Output the (x, y) coordinate of the center of the cell containing the given text.  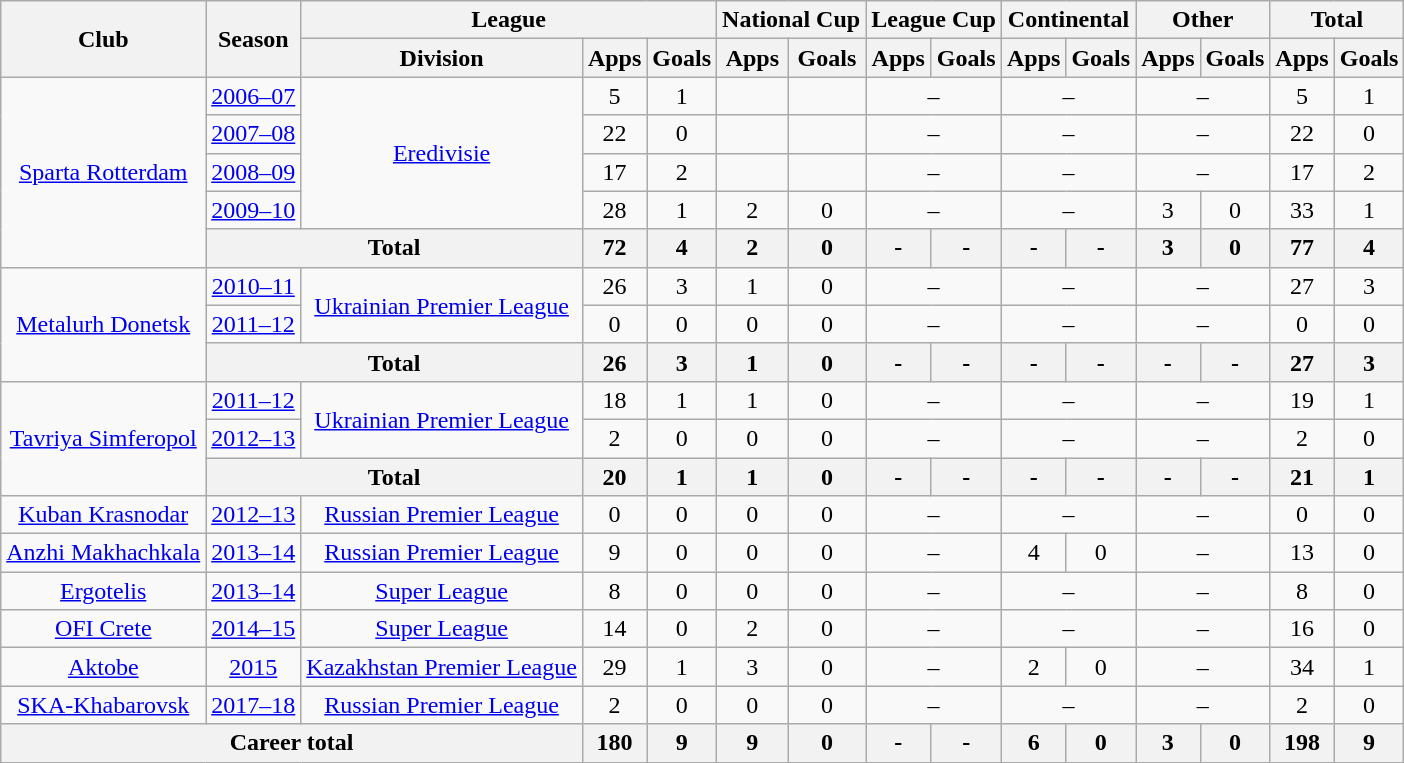
2007–08 (254, 134)
72 (614, 248)
29 (614, 667)
13 (1302, 553)
Tavriya Simferopol (104, 438)
2006–07 (254, 96)
Career total (292, 743)
League Cup (934, 20)
Kazakhstan Premier League (442, 667)
Ergotelis (104, 591)
2009–10 (254, 210)
28 (614, 210)
21 (1302, 477)
SKA-Khabarovsk (104, 705)
198 (1302, 743)
2008–09 (254, 172)
19 (1302, 400)
Club (104, 39)
2010–11 (254, 286)
2017–18 (254, 705)
Season (254, 39)
League (509, 20)
Eredivisie (442, 153)
6 (1033, 743)
Anzhi Makhachkala (104, 553)
2015 (254, 667)
OFI Crete (104, 629)
33 (1302, 210)
National Cup (792, 20)
Aktobe (104, 667)
18 (614, 400)
Other (1203, 20)
16 (1302, 629)
20 (614, 477)
180 (614, 743)
Sparta Rotterdam (104, 172)
34 (1302, 667)
Kuban Krasnodar (104, 515)
14 (614, 629)
Division (442, 58)
2014–15 (254, 629)
Continental (1068, 20)
77 (1302, 248)
Metalurh Donetsk (104, 324)
